For the text-containing cell, return its midpoint in (x, y) coordinate format. 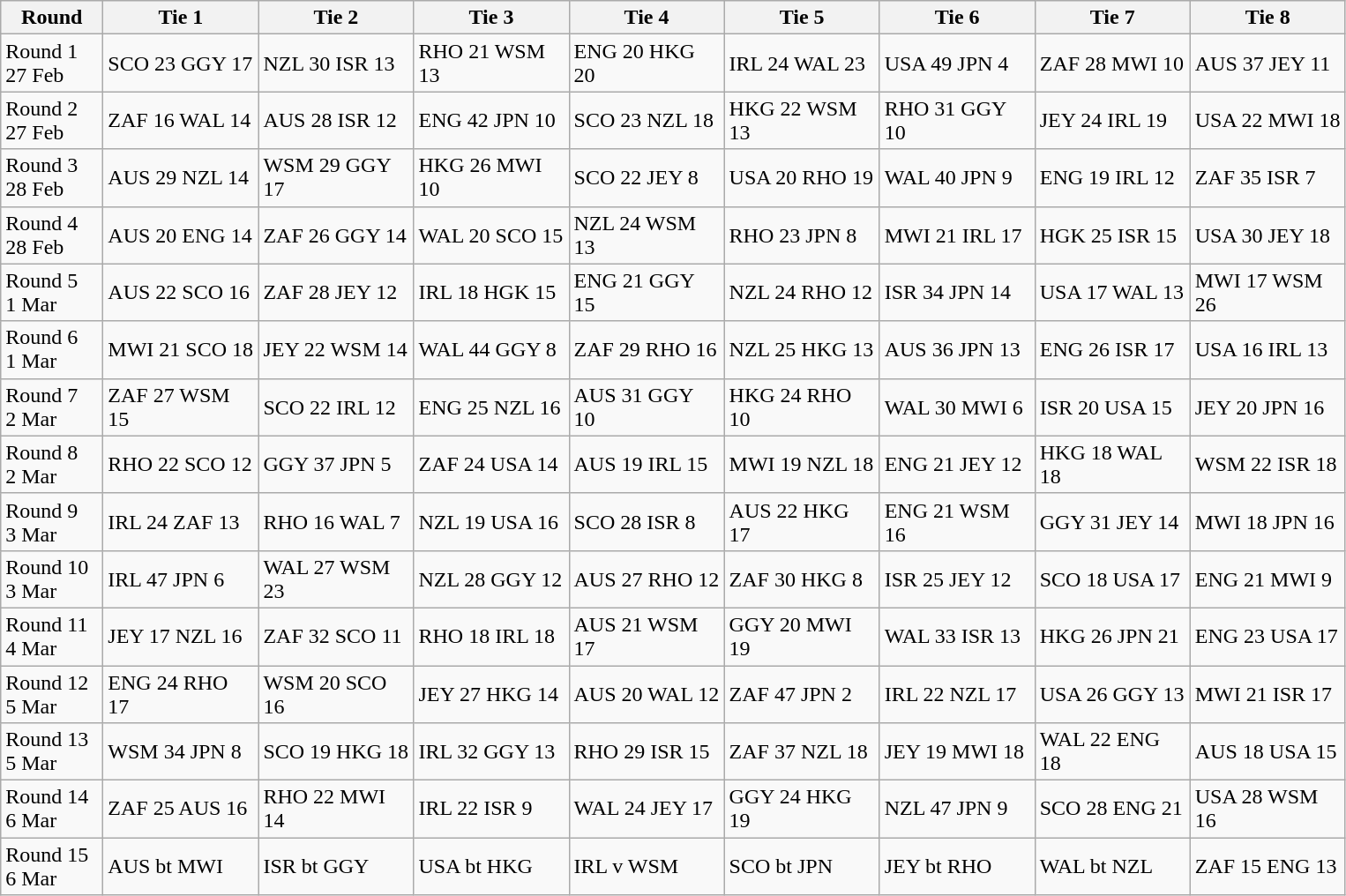
SCO 23 NZL 18 (647, 120)
Round 72 Mar (52, 407)
ENG 21 WSM 16 (957, 522)
ZAF 30 HKG 8 (802, 579)
RHO 21 WSM 13 (491, 63)
ENG 26 ISR 17 (1112, 349)
GGY 37 JPN 5 (336, 464)
WAL bt NZL (1112, 866)
MWI 17 WSM 26 (1267, 293)
Round 146 Mar (52, 810)
IRL 22 ISR 9 (491, 810)
AUS 29 NZL 14 (181, 178)
ZAF 32 SCO 11 (336, 637)
WAL 40 JPN 9 (957, 178)
WAL 20 SCO 15 (491, 235)
Round 125 Mar (52, 693)
Tie 5 (802, 18)
USA 20 RHO 19 (802, 178)
HGK 25 ISR 15 (1112, 235)
WAL 33 ISR 13 (957, 637)
Round 428 Feb (52, 235)
IRL 22 NZL 17 (957, 693)
ENG 21 JEY 12 (957, 464)
ENG 23 USA 17 (1267, 637)
ZAF 15 ENG 13 (1267, 866)
NZL 24 RHO 12 (802, 293)
HKG 24 RHO 10 (802, 407)
NZL 30 ISR 13 (336, 63)
Tie 1 (181, 18)
Round 103 Mar (52, 579)
Tie 4 (647, 18)
JEY 27 HKG 14 (491, 693)
RHO 23 JPN 8 (802, 235)
WAL 30 MWI 6 (957, 407)
Round 61 Mar (52, 349)
AUS 36 JPN 13 (957, 349)
JEY 24 IRL 19 (1112, 120)
ZAF 35 ISR 7 (1267, 178)
RHO 22 SCO 12 (181, 464)
ZAF 16 WAL 14 (181, 120)
ENG 24 RHO 17 (181, 693)
RHO 31 GGY 10 (957, 120)
Round 114 Mar (52, 637)
SCO 19 HKG 18 (336, 751)
IRL 32 GGY 13 (491, 751)
WAL 27 WSM 23 (336, 579)
NZL 25 HKG 13 (802, 349)
SCO bt JPN (802, 866)
ENG 20 HKG 20 (647, 63)
IRL v WSM (647, 866)
ENG 21 MWI 9 (1267, 579)
AUS 37 JEY 11 (1267, 63)
JEY 20 JPN 16 (1267, 407)
Round 156 Mar (52, 866)
AUS 28 ISR 12 (336, 120)
MWI 21 SCO 18 (181, 349)
NZL 19 USA 16 (491, 522)
IRL 18 HGK 15 (491, 293)
HKG 26 JPN 21 (1112, 637)
ENG 21 GGY 15 (647, 293)
ENG 42 JPN 10 (491, 120)
RHO 22 MWI 14 (336, 810)
AUS 20 ENG 14 (181, 235)
SCO 28 ENG 21 (1112, 810)
SCO 18 USA 17 (1112, 579)
ZAF 24 USA 14 (491, 464)
AUS 18 USA 15 (1267, 751)
USA 16 IRL 13 (1267, 349)
Round 328 Feb (52, 178)
SCO 23 GGY 17 (181, 63)
MWI 18 JPN 16 (1267, 522)
USA 49 JPN 4 (957, 63)
SCO 22 IRL 12 (336, 407)
Tie 8 (1267, 18)
USA 26 GGY 13 (1112, 693)
ISR 25 JEY 12 (957, 579)
GGY 31 JEY 14 (1112, 522)
GGY 24 HKG 19 (802, 810)
IRL 47 JPN 6 (181, 579)
ZAF 25 AUS 16 (181, 810)
Round 93 Mar (52, 522)
USA 22 MWI 18 (1267, 120)
USA bt HKG (491, 866)
JEY 22 WSM 14 (336, 349)
NZL 24 WSM 13 (647, 235)
Round 82 Mar (52, 464)
Round 135 Mar (52, 751)
WAL 24 JEY 17 (647, 810)
AUS 22 HKG 17 (802, 522)
AUS 20 WAL 12 (647, 693)
Tie 6 (957, 18)
ISR 34 JPN 14 (957, 293)
WSM 29 GGY 17 (336, 178)
Round 51 Mar (52, 293)
WSM 22 ISR 18 (1267, 464)
ISR bt GGY (336, 866)
MWI 21 IRL 17 (957, 235)
AUS 21 WSM 17 (647, 637)
GGY 20 MWI 19 (802, 637)
ZAF 27 WSM 15 (181, 407)
NZL 28 GGY 12 (491, 579)
Tie 3 (491, 18)
WAL 44 GGY 8 (491, 349)
AUS 31 GGY 10 (647, 407)
JEY bt RHO (957, 866)
ISR 20 USA 15 (1112, 407)
AUS 27 RHO 12 (647, 579)
MWI 19 NZL 18 (802, 464)
Round 127 Feb (52, 63)
IRL 24 ZAF 13 (181, 522)
ZAF 28 JEY 12 (336, 293)
ZAF 28 MWI 10 (1112, 63)
HKG 22 WSM 13 (802, 120)
USA 28 WSM 16 (1267, 810)
ZAF 29 RHO 16 (647, 349)
SCO 22 JEY 8 (647, 178)
HKG 18 WAL 18 (1112, 464)
RHO 29 ISR 15 (647, 751)
ENG 25 NZL 16 (491, 407)
WAL 22 ENG 18 (1112, 751)
AUS 22 SCO 16 (181, 293)
WSM 34 JPN 8 (181, 751)
IRL 24 WAL 23 (802, 63)
USA 17 WAL 13 (1112, 293)
HKG 26 MWI 10 (491, 178)
Round (52, 18)
AUS 19 IRL 15 (647, 464)
WSM 20 SCO 16 (336, 693)
Round 227 Feb (52, 120)
MWI 21 ISR 17 (1267, 693)
ZAF 47 JPN 2 (802, 693)
ENG 19 IRL 12 (1112, 178)
Tie 2 (336, 18)
AUS bt MWI (181, 866)
NZL 47 JPN 9 (957, 810)
SCO 28 ISR 8 (647, 522)
RHO 18 IRL 18 (491, 637)
JEY 19 MWI 18 (957, 751)
ZAF 37 NZL 18 (802, 751)
RHO 16 WAL 7 (336, 522)
Tie 7 (1112, 18)
USA 30 JEY 18 (1267, 235)
ZAF 26 GGY 14 (336, 235)
JEY 17 NZL 16 (181, 637)
